For the text-containing cell, return its midpoint in (x, y) coordinate format. 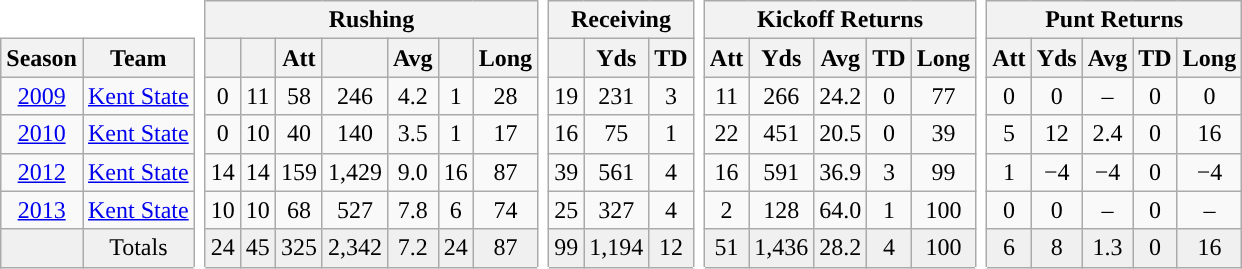
2009 (42, 96)
Punt Returns (1114, 20)
36.9 (840, 172)
28.2 (840, 248)
Kickoff Returns (840, 20)
325 (298, 248)
Rushing (371, 20)
68 (298, 210)
77 (943, 96)
527 (354, 210)
1,194 (616, 248)
2.4 (1108, 134)
231 (616, 96)
140 (354, 134)
19 (566, 96)
22 (726, 134)
9.0 (414, 172)
2013 (42, 210)
24.2 (840, 96)
3.5 (414, 134)
5 (1009, 134)
20.5 (840, 134)
2 (726, 210)
1,429 (354, 172)
Totals (138, 248)
159 (298, 172)
8 (1056, 248)
1,436 (782, 248)
591 (782, 172)
7.2 (414, 248)
75 (616, 134)
28 (505, 96)
1.3 (1108, 248)
2010 (42, 134)
74 (505, 210)
17 (505, 134)
Team (138, 58)
45 (258, 248)
561 (616, 172)
451 (782, 134)
4.2 (414, 96)
25 (566, 210)
58 (298, 96)
Receiving (622, 20)
327 (616, 210)
Season (42, 58)
266 (782, 96)
2012 (42, 172)
51 (726, 248)
128 (782, 210)
40 (298, 134)
246 (354, 96)
7.8 (414, 210)
2,342 (354, 248)
64.0 (840, 210)
